Search for the cell housing the specified text and yield its (x, y) center coordinate. 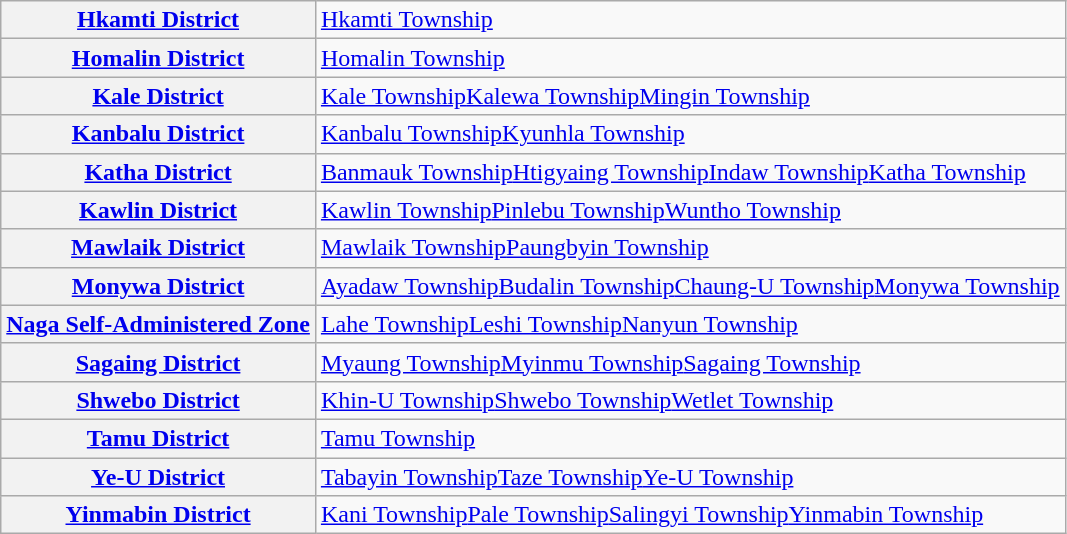
Kanbalu TownshipKyunhla Township (690, 134)
Mawlaik TownshipPaungbyin Township (690, 248)
Kanbalu District (158, 134)
Lahe TownshipLeshi TownshipNanyun Township (690, 324)
Homalin District (158, 58)
Kawlin District (158, 210)
Homalin Township (690, 58)
Shwebo District (158, 400)
Hkamti Township (690, 20)
Ye-U District (158, 477)
Hkamti District (158, 20)
Kawlin TownshipPinlebu TownshipWuntho Township (690, 210)
Tamu District (158, 438)
Kale TownshipKalewa TownshipMingin Township (690, 96)
Khin-U TownshipShwebo TownshipWetlet Township (690, 400)
Yinmabin District (158, 515)
Monywa District (158, 286)
Kale District (158, 96)
Kani TownshipPale TownshipSalingyi TownshipYinmabin Township (690, 515)
Katha District (158, 172)
Tabayin TownshipTaze TownshipYe-U Township (690, 477)
Tamu Township (690, 438)
Myaung TownshipMyinmu TownshipSagaing Township (690, 362)
Banmauk TownshipHtigyaing TownshipIndaw TownshipKatha Township (690, 172)
Mawlaik District (158, 248)
Naga Self-Administered Zone (158, 324)
Sagaing District (158, 362)
Ayadaw TownshipBudalin TownshipChaung-U TownshipMonywa Township (690, 286)
